Identify which cell holds the provided text, then report its [x, y] central coordinate. 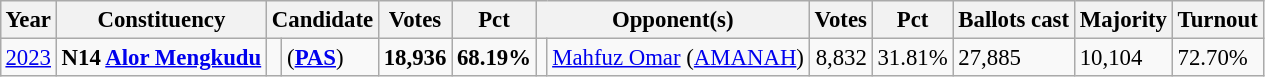
Year [28, 20]
Turnout [1218, 20]
Opponent(s) [672, 20]
(PAS) [330, 57]
N14 Alor Mengkudu [161, 57]
31.81% [912, 57]
Mahfuz Omar (AMANAH) [678, 57]
Candidate [323, 20]
Constituency [161, 20]
68.19% [494, 57]
2023 [28, 57]
27,885 [1014, 57]
72.70% [1218, 57]
10,104 [1123, 57]
Majority [1123, 20]
Ballots cast [1014, 20]
8,832 [840, 57]
18,936 [414, 57]
